Provide the (X, Y) coordinate of the cell's center where the given text is located.  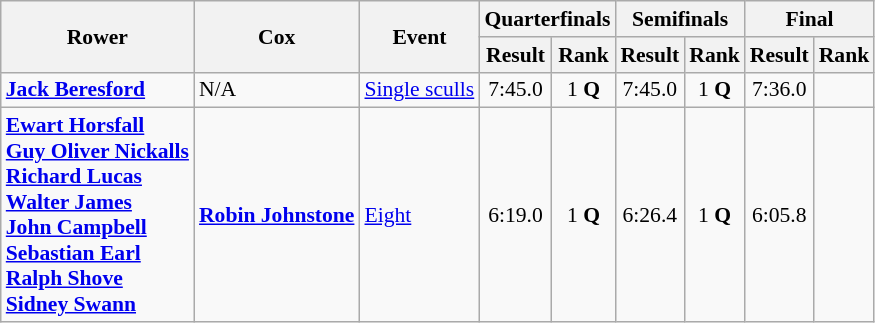
Ewart Horsfall Guy Oliver Nickalls Richard Lucas Walter James John Campbell Sebastian Earl Ralph Shove Sidney Swann (98, 215)
6:05.8 (780, 215)
6:26.4 (650, 215)
7:36.0 (780, 90)
Single sculls (419, 90)
Final (810, 19)
Event (419, 36)
N/A (276, 90)
Quarterfinals (547, 19)
Rower (98, 36)
6:19.0 (515, 215)
Robin Johnstone (276, 215)
Cox (276, 36)
Jack Beresford (98, 90)
Semifinals (680, 19)
Eight (419, 215)
